Detect which cell encompasses the target text, then output its (x, y) center coordinate. 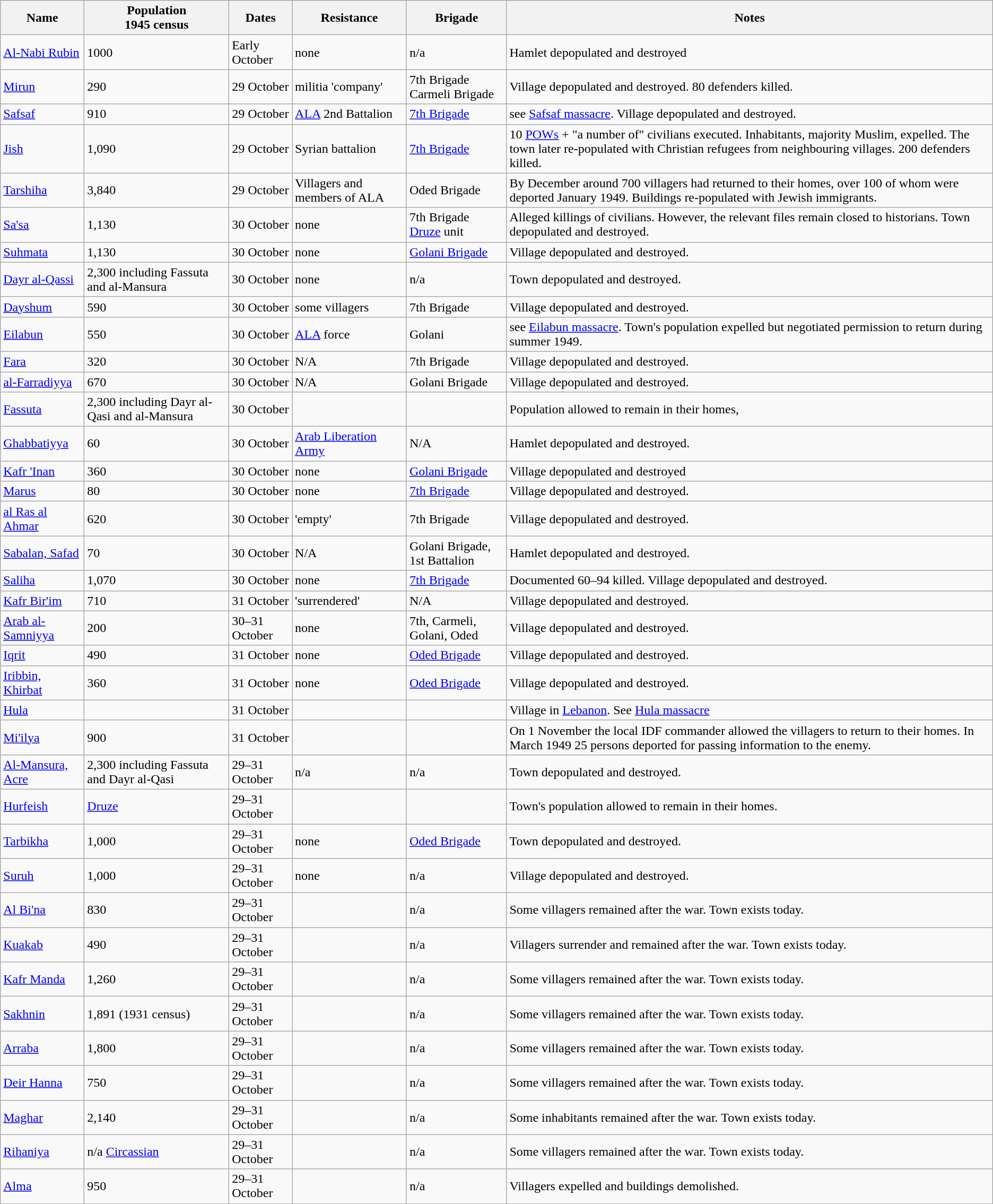
3,840 (157, 190)
1,891 (1931 census) (157, 1014)
some villagers (350, 307)
670 (157, 382)
Golani Brigade, 1st Battalion (456, 553)
Safsaf (42, 114)
Suhmata (42, 252)
Hamlet depopulated and destroyed (750, 52)
Arab al-Samniyya (42, 628)
see Safsaf massacre. Village depopulated and destroyed. (750, 114)
1000 (157, 52)
Resistance (350, 18)
Jish (42, 149)
Kafr Manda (42, 980)
Golani (456, 334)
al Ras al Ahmar (42, 519)
590 (157, 307)
Dayshum (42, 307)
1,260 (157, 980)
ALA 2nd Battalion (350, 114)
Population1945 census (157, 18)
Eilabun (42, 334)
Village depopulated and destroyed. 80 defenders killed. (750, 87)
Saliha (42, 581)
Hurfeish (42, 807)
Arraba (42, 1049)
Tarbikha (42, 841)
1,800 (157, 1049)
Syrian battalion (350, 149)
Iribbin, Khirbat (42, 682)
militia 'company' (350, 87)
Arab Liberation Army (350, 444)
Tarshiha (42, 190)
Villagers and members of ALA (350, 190)
290 (157, 87)
Alma (42, 1186)
Suruh (42, 876)
'surrendered' (350, 601)
Town's population allowed to remain in their homes. (750, 807)
Iqrit (42, 655)
1,070 (157, 581)
710 (157, 601)
Al-Nabi Rubin (42, 52)
Kafr Bir'im (42, 601)
320 (157, 361)
Sakhnin (42, 1014)
2,140 (157, 1118)
Marus (42, 491)
Villagers expelled and buildings demolished. (750, 1186)
900 (157, 738)
910 (157, 114)
Some inhabitants remained after the war. Town exists today. (750, 1118)
Mi'ilya (42, 738)
7th Brigade Druze unit (456, 225)
Documented 60–94 killed. Village depopulated and destroyed. (750, 581)
Deir Hanna (42, 1082)
Kafr 'Inan (42, 471)
Village in Lebanon. See Hula massacre (750, 710)
Fassuta (42, 410)
950 (157, 1186)
Notes (750, 18)
al-Farradiyya (42, 382)
70 (157, 553)
550 (157, 334)
80 (157, 491)
Name (42, 18)
7th Brigade Carmeli Brigade (456, 87)
see Eilabun massacre. Town's population expelled but negotiated permission to return during summer 1949. (750, 334)
7th, Carmeli, Golani, Oded (456, 628)
830 (157, 911)
620 (157, 519)
Villagers surrender and remained after the war. Town exists today. (750, 945)
60 (157, 444)
750 (157, 1082)
Al Bi'na (42, 911)
200 (157, 628)
1,090 (157, 149)
2,300 including Fassuta and al-Mansura (157, 279)
Hula (42, 710)
Maghar (42, 1118)
ALA force (350, 334)
Al-Mansura, Acre (42, 772)
Fara (42, 361)
Village depopulated and destroyed (750, 471)
Kuakab (42, 945)
n/a Circassian (157, 1151)
Sabalan, Safad (42, 553)
2,300 including Fassuta and Dayr al-Qasi (157, 772)
Ghabbatiyya (42, 444)
Sa'sa (42, 225)
Early October (261, 52)
Brigade (456, 18)
30–31 October (261, 628)
Druze (157, 807)
Population allowed to remain in their homes, (750, 410)
2,300 including Dayr al-Qasi and al-Mansura (157, 410)
Alleged killings of civilians. However, the relevant files remain closed to historians. Town depopulated and destroyed. (750, 225)
Mirun (42, 87)
'empty' (350, 519)
Dates (261, 18)
Dayr al-Qassi (42, 279)
Rihaniya (42, 1151)
